Scan for the cell matching the given text and deliver its (x, y) coordinate at center. 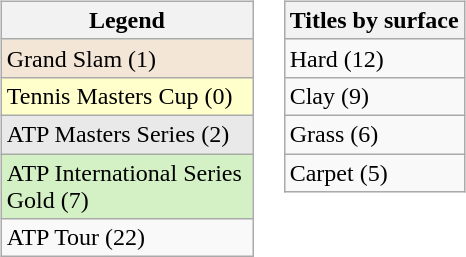
Clay (9) (374, 96)
Grand Slam (1) (126, 58)
Carpet (5) (374, 173)
Legend (126, 20)
ATP Tour (22) (126, 238)
Grass (6) (374, 134)
Titles by surface (374, 20)
ATP International Series Gold (7) (126, 186)
ATP Masters Series (2) (126, 134)
Tennis Masters Cup (0) (126, 96)
Hard (12) (374, 58)
